Determine the (X, Y) coordinate at the center of the cell enclosing the given text.  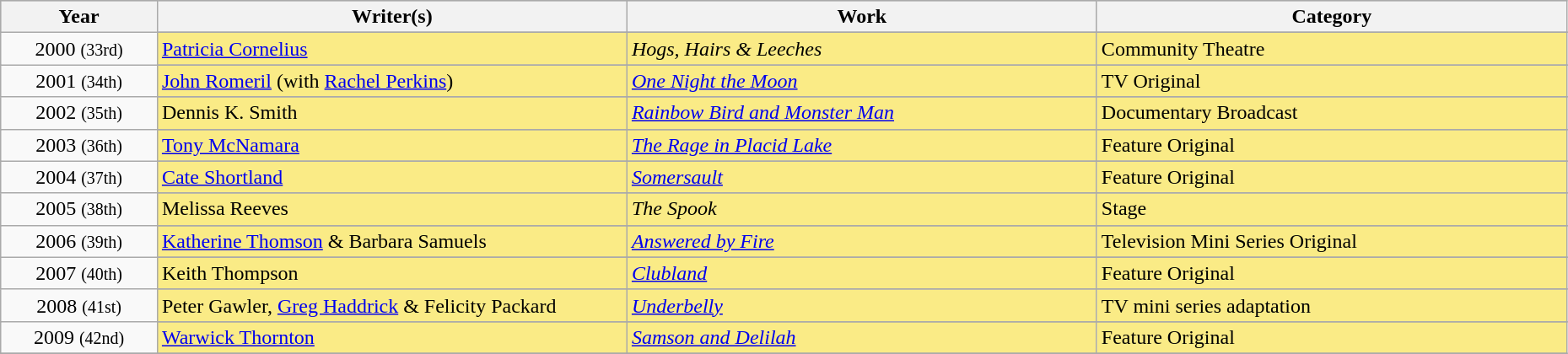
One Night the Moon (862, 81)
Documentary Broadcast (1331, 113)
2001 (34th) (79, 81)
Writer(s) (391, 17)
2009 (42nd) (79, 337)
Samson and Delilah (862, 337)
Rainbow Bird and Monster Man (862, 113)
TV mini series adaptation (1331, 305)
Tony McNamara (391, 145)
Answered by Fire (862, 241)
2007 (40th) (79, 273)
Somersault (862, 177)
John Romeril (with Rachel Perkins) (391, 81)
Patricia Cornelius (391, 49)
TV Original (1331, 81)
2006 (39th) (79, 241)
Dennis K. Smith (391, 113)
The Rage in Placid Lake (862, 145)
2005 (38th) (79, 209)
Katherine Thomson & Barbara Samuels (391, 241)
Stage (1331, 209)
2002 (35th) (79, 113)
Melissa Reeves (391, 209)
Category (1331, 17)
2000 (33rd) (79, 49)
Clubland (862, 273)
Underbelly (862, 305)
Community Theatre (1331, 49)
2003 (36th) (79, 145)
2008 (41st) (79, 305)
Cate Shortland (391, 177)
Television Mini Series Original (1331, 241)
Year (79, 17)
Hogs, Hairs & Leeches (862, 49)
Peter Gawler, Greg Haddrick & Felicity Packard (391, 305)
Keith Thompson (391, 273)
Warwick Thornton (391, 337)
2004 (37th) (79, 177)
Work (862, 17)
The Spook (862, 209)
